For the text-containing cell, return its midpoint in (X, Y) coordinate format. 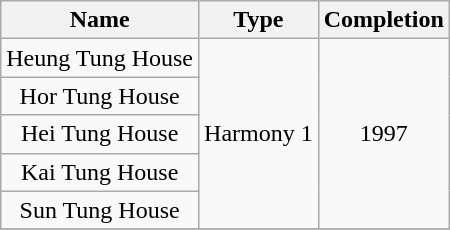
Name (100, 20)
Harmony 1 (259, 134)
Sun Tung House (100, 210)
Hor Tung House (100, 96)
Kai Tung House (100, 172)
Type (259, 20)
1997 (384, 134)
Hei Tung House (100, 134)
Heung Tung House (100, 58)
Completion (384, 20)
